For the text-containing cell, return its midpoint in (X, Y) coordinate format. 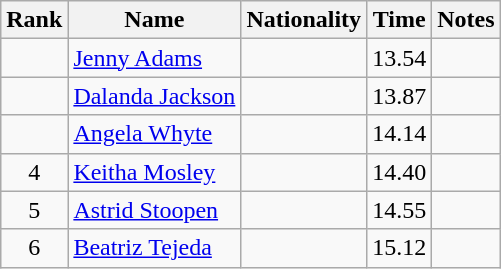
15.12 (400, 248)
13.54 (400, 58)
Time (400, 20)
5 (34, 210)
14.55 (400, 210)
Angela Whyte (154, 134)
Name (154, 20)
4 (34, 172)
13.87 (400, 96)
Nationality (304, 20)
6 (34, 248)
14.40 (400, 172)
Keitha Mosley (154, 172)
14.14 (400, 134)
Jenny Adams (154, 58)
Dalanda Jackson (154, 96)
Notes (466, 20)
Beatriz Tejeda (154, 248)
Astrid Stoopen (154, 210)
Rank (34, 20)
